Detect which cell encompasses the target text, then output its (x, y) center coordinate. 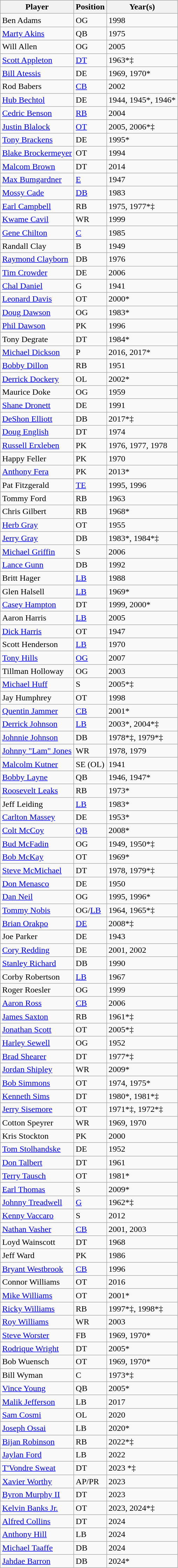
Bijan Robinson (37, 1442)
James Saxton (37, 1017)
Roger Roesler (37, 990)
1962*‡ (142, 1202)
Justin Blalock (37, 126)
Johnnie Johnson (37, 737)
Leonard Davis (37, 299)
Pat Fitzgerald (37, 485)
Rodrique Wright (37, 1348)
1974 (142, 432)
1988 (142, 578)
1983 (142, 193)
Carlton Massey (37, 817)
Alfred Collins (37, 1521)
Bill Wyman (37, 1375)
1955 (142, 525)
1974, 1975* (142, 1083)
2005, 2006*‡ (142, 126)
2024* (142, 1561)
2022 (142, 1455)
SE (OL) (90, 764)
1992 (142, 565)
Bryant Westbrook (37, 1269)
Michael Griffin (37, 551)
1997*‡, 1998*‡ (142, 1309)
Malcom Brown (37, 166)
1963 (142, 498)
Jeff Leiding (37, 804)
1973*‡ (142, 1375)
FB (90, 1335)
Gene Chilton (37, 233)
Connor Williams (37, 1282)
Player (37, 7)
2022*‡ (142, 1442)
Blake Brockermeyer (37, 153)
1990 (142, 963)
Bobby Layne (37, 777)
Tommy Nobis (37, 910)
1944, 1945*, 1946* (142, 100)
1976, 1977, 1978 (142, 445)
Scott Henderson (37, 645)
2014 (142, 166)
Loyd Wainscott (37, 1242)
Terry Tausch (37, 1176)
Bud McFadin (37, 844)
Jahdae Barron (37, 1561)
Vince Young (37, 1388)
1950 (142, 884)
Bobby Dillon (37, 365)
Hub Bechtol (37, 100)
Mike Williams (37, 1295)
DeShon Elliott (37, 419)
Nathan Vasher (37, 1229)
Steve McMichael (37, 870)
Will Allen (37, 47)
Anthony Fera (37, 472)
Kenny Vaccaro (37, 1216)
Jerry Gray (37, 538)
Randall Clay (37, 246)
Bill Atessis (37, 73)
1951 (142, 365)
1975 (142, 34)
Aaron Ross (37, 1003)
Marty Akins (37, 34)
1999, 2000* (142, 605)
1995, 1996* (142, 897)
2016 (142, 1282)
Derrick Johnson (37, 724)
Don Talbert (37, 1162)
1986 (142, 1256)
1984* (142, 339)
2000* (142, 299)
1961*‡ (142, 1017)
Tom Stolhandske (37, 1149)
OG/LB (90, 910)
1985 (142, 233)
1983*, 1984*‡ (142, 538)
Year(s) (142, 7)
2004 (142, 113)
2017 (142, 1402)
1949, 1950*‡ (142, 844)
2020* (142, 1428)
Mossy Cade (37, 193)
Ricky Williams (37, 1309)
Joe Parker (37, 937)
1964, 1965*‡ (142, 910)
1949 (142, 246)
1995, 1996 (142, 485)
Doug English (37, 432)
Harley Sewell (37, 1043)
2002* (142, 379)
1976 (142, 259)
P (90, 352)
Jay Humphrey (37, 698)
Raymond Clayborn (37, 259)
2012 (142, 1216)
Dick Harris (37, 631)
Derrick Dockery (37, 379)
2007 (142, 658)
Jeff Ward (37, 1256)
Chal Daniel (37, 286)
1971*‡, 1972*‡ (142, 1109)
Maurice Doke (37, 392)
1969, 1970 (142, 1123)
Earl Campbell (37, 206)
1995* (142, 140)
Stanley Richard (37, 963)
1953* (142, 817)
2023 *‡ (142, 1468)
Kwame Cavil (37, 220)
Kris Stockton (37, 1136)
2001, 2003 (142, 1229)
1977*‡ (142, 1056)
Position (90, 7)
Cedric Benson (37, 113)
Tony Hills (37, 658)
Max Bumgardner (37, 180)
Tillman Holloway (37, 671)
1967 (142, 976)
1968* (142, 512)
Ben Adams (37, 20)
1959 (142, 392)
Herb Gray (37, 525)
1975, 1977*‡ (142, 206)
AP/PR (90, 1481)
Anthony Hill (37, 1534)
Quentin Jammer (37, 711)
Bob Simmons (37, 1083)
1978, 1979 (142, 751)
1981* (142, 1176)
Byron Murphy II (37, 1495)
Happy Feller (37, 459)
Sam Cosmi (37, 1415)
Brad Shearer (37, 1056)
Cotton Speyrer (37, 1123)
1963*‡ (142, 60)
1978, 1979*‡ (142, 870)
Malcolm Kutner (37, 764)
Lance Gunn (37, 565)
1994 (142, 153)
2017*‡ (142, 419)
Joseph Ossai (37, 1428)
Brian Orakpo (37, 923)
Kenneth Sims (37, 1096)
Johnny "Lam" Jones (37, 751)
Rod Babers (37, 87)
1968 (142, 1242)
Tim Crowder (37, 273)
Michael Taaffe (37, 1548)
Tony Brackens (37, 140)
Scott Appleton (37, 60)
1978*‡, 1979*‡ (142, 737)
1946, 1947* (142, 777)
Doug Dawson (37, 312)
Colt McCoy (37, 831)
2016, 2017* (142, 352)
1980*, 1981*‡ (142, 1096)
Shane Dronett (37, 406)
Phil Dawson (37, 326)
Britt Hager (37, 578)
Michael Huff (37, 684)
Jonathan Scott (37, 1030)
Casey Hampton (37, 605)
Tony Degrate (37, 339)
Cory Redding (37, 950)
2003*, 2004*‡ (142, 724)
2002 (142, 87)
Johnny Treadwell (37, 1202)
B (90, 246)
Earl Thomas (37, 1189)
Jerry Sisemore (37, 1109)
Tommy Ford (37, 498)
Chris Gilbert (37, 512)
Michael Dickson (37, 352)
Bob McKay (37, 857)
1973* (142, 790)
Dan Neil (37, 897)
2008* (142, 831)
2013* (142, 472)
2001, 2002 (142, 950)
T'Vondre Sweat (37, 1468)
Glen Halsell (37, 592)
Jordan Shipley (37, 1070)
Don Menasco (37, 884)
Roosevelt Leaks (37, 790)
Aaron Harris (37, 618)
Kelvin Banks Jr. (37, 1508)
Bob Wuensch (37, 1362)
Steve Worster (37, 1335)
E (90, 180)
Russell Erxleben (37, 445)
Corby Robertson (37, 976)
1961 (142, 1162)
1991 (142, 406)
1943 (142, 937)
2020 (142, 1415)
Malik Jefferson (37, 1402)
Xavier Worthy (37, 1481)
2000 (142, 1136)
2023, 2024*‡ (142, 1508)
2008*‡ (142, 923)
Jaylan Ford (37, 1455)
Roy Williams (37, 1322)
TE (90, 485)
